From the cell containing the given text, extract its center point as [X, Y] coordinate. 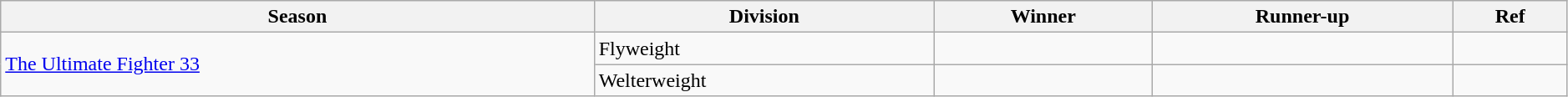
Season [297, 17]
The Ultimate Fighter 33 [297, 64]
Flyweight [764, 48]
Winner [1043, 17]
Welterweight [764, 80]
Ref [1510, 17]
Runner-up [1302, 17]
Division [764, 17]
